Provide the [x, y] coordinate of the cell's center where the given text is located.  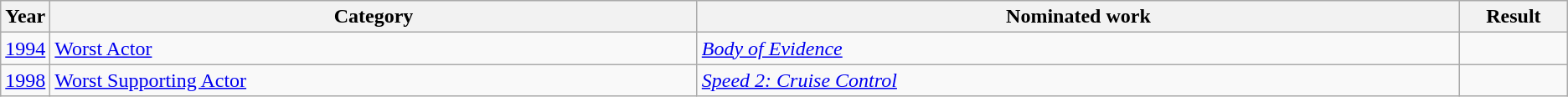
Category [374, 17]
1994 [25, 48]
Speed 2: Cruise Control [1078, 80]
1998 [25, 80]
Result [1514, 17]
Nominated work [1078, 17]
Worst Actor [374, 48]
Body of Evidence [1078, 48]
Year [25, 17]
Worst Supporting Actor [374, 80]
